Search for the cell housing the specified text and yield its [X, Y] center coordinate. 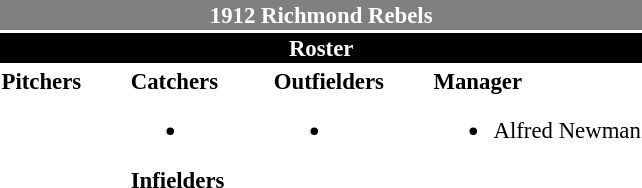
Roster [321, 48]
1912 Richmond Rebels [321, 15]
